Determine the (X, Y) coordinate at the center of the cell enclosing the given text.  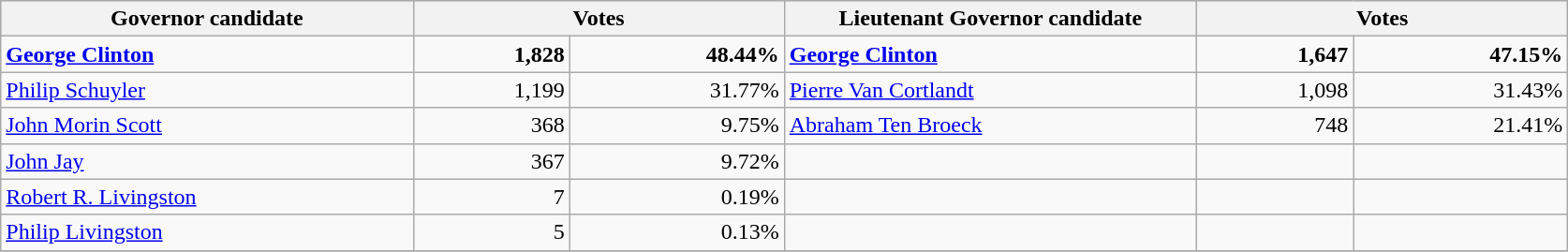
0.19% (676, 197)
368 (491, 126)
31.77% (676, 90)
1,098 (1276, 90)
0.13% (676, 232)
Philip Schuyler (207, 90)
9.72% (676, 161)
47.15% (1461, 54)
1,828 (491, 54)
John Morin Scott (207, 126)
7 (491, 197)
48.44% (676, 54)
21.41% (1461, 126)
Philip Livingston (207, 232)
367 (491, 161)
5 (491, 232)
1,647 (1276, 54)
31.43% (1461, 90)
748 (1276, 126)
1,199 (491, 90)
Governor candidate (207, 19)
John Jay (207, 161)
Pierre Van Cortlandt (990, 90)
Robert R. Livingston (207, 197)
Lieutenant Governor candidate (990, 19)
Abraham Ten Broeck (990, 126)
9.75% (676, 126)
